Find where the given text appears and provide that cell's center as (X, Y) coordinate. 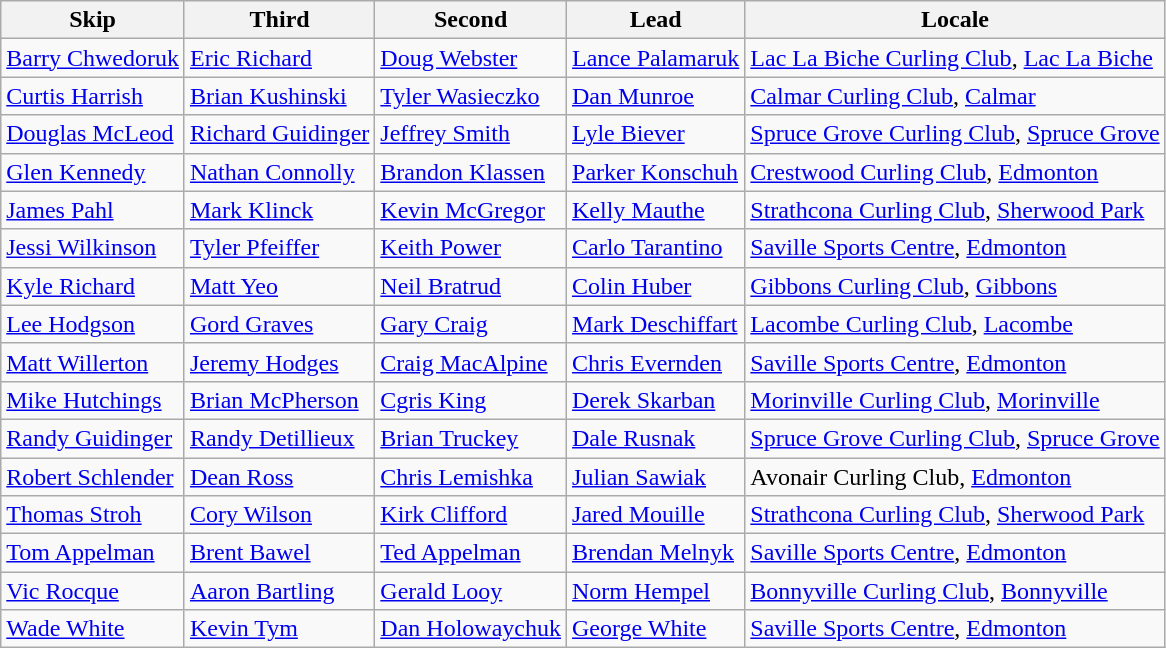
Parker Konschuh (656, 172)
Lee Hodgson (93, 324)
Dan Holowaychuk (471, 629)
Lance Palamaruk (656, 58)
Mike Hutchings (93, 400)
Dan Munroe (656, 96)
Derek Skarban (656, 400)
Cgris King (471, 400)
Craig MacAlpine (471, 362)
Tom Appelman (93, 553)
Douglas McLeod (93, 134)
Wade White (93, 629)
Randy Detillieux (279, 438)
Barry Chwedoruk (93, 58)
George White (656, 629)
James Pahl (93, 210)
Aaron Bartling (279, 591)
Mark Deschiffart (656, 324)
Second (471, 20)
Kevin McGregor (471, 210)
Skip (93, 20)
Matt Willerton (93, 362)
Morinville Curling Club, Morinville (955, 400)
Lead (656, 20)
Norm Hempel (656, 591)
Lyle Biever (656, 134)
Matt Yeo (279, 286)
Kevin Tym (279, 629)
Neil Bratrud (471, 286)
Third (279, 20)
Brian Kushinski (279, 96)
Lacombe Curling Club, Lacombe (955, 324)
Colin Huber (656, 286)
Cory Wilson (279, 515)
Bonnyville Curling Club, Bonnyville (955, 591)
Eric Richard (279, 58)
Jared Mouille (656, 515)
Richard Guidinger (279, 134)
Gerald Looy (471, 591)
Mark Klinck (279, 210)
Chris Lemishka (471, 477)
Jessi Wilkinson (93, 248)
Gibbons Curling Club, Gibbons (955, 286)
Kelly Mauthe (656, 210)
Jeffrey Smith (471, 134)
Robert Schlender (93, 477)
Curtis Harrish (93, 96)
Locale (955, 20)
Crestwood Curling Club, Edmonton (955, 172)
Nathan Connolly (279, 172)
Dean Ross (279, 477)
Tyler Wasieczko (471, 96)
Ted Appelman (471, 553)
Glen Kennedy (93, 172)
Thomas Stroh (93, 515)
Lac La Biche Curling Club, Lac La Biche (955, 58)
Gary Craig (471, 324)
Gord Graves (279, 324)
Tyler Pfeiffer (279, 248)
Randy Guidinger (93, 438)
Carlo Tarantino (656, 248)
Jeremy Hodges (279, 362)
Calmar Curling Club, Calmar (955, 96)
Brian McPherson (279, 400)
Brendan Melnyk (656, 553)
Brian Truckey (471, 438)
Keith Power (471, 248)
Vic Rocque (93, 591)
Brent Bawel (279, 553)
Kirk Clifford (471, 515)
Avonair Curling Club, Edmonton (955, 477)
Doug Webster (471, 58)
Julian Sawiak (656, 477)
Dale Rusnak (656, 438)
Kyle Richard (93, 286)
Chris Evernden (656, 362)
Brandon Klassen (471, 172)
